Output the [X, Y] coordinate of the center of the cell containing the given text.  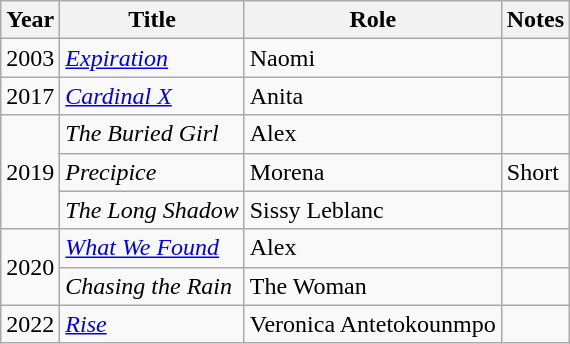
2003 [30, 58]
The Long Shadow [152, 210]
2022 [30, 324]
Anita [372, 96]
Cardinal X [152, 96]
The Buried Girl [152, 134]
Sissy Leblanc [372, 210]
Role [372, 20]
2017 [30, 96]
2019 [30, 172]
Year [30, 20]
Naomi [372, 58]
Short [535, 172]
The Woman [372, 286]
Veronica Antetokounmpo [372, 324]
Notes [535, 20]
Chasing the Rain [152, 286]
2020 [30, 267]
Rise [152, 324]
What We Found [152, 248]
Morena [372, 172]
Title [152, 20]
Expiration [152, 58]
Precipice [152, 172]
